Find where the given text appears and provide that cell's center as [X, Y] coordinate. 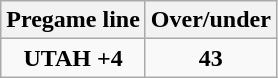
UTAH +4 [74, 58]
Pregame line [74, 20]
43 [210, 58]
Over/under [210, 20]
